Provide the (x, y) coordinate of the cell's center where the given text is located.  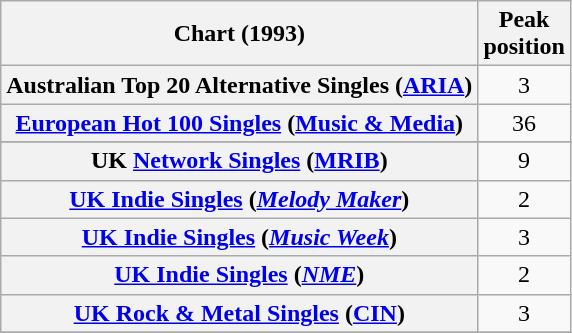
9 (524, 161)
36 (524, 123)
UK Indie Singles (Melody Maker) (240, 199)
Australian Top 20 Alternative Singles (ARIA) (240, 85)
UK Indie Singles (NME) (240, 275)
UK Rock & Metal Singles (CIN) (240, 313)
UK Network Singles (MRIB) (240, 161)
Peakposition (524, 34)
European Hot 100 Singles (Music & Media) (240, 123)
Chart (1993) (240, 34)
UK Indie Singles (Music Week) (240, 237)
